Detect which cell encompasses the target text, then output its (X, Y) center coordinate. 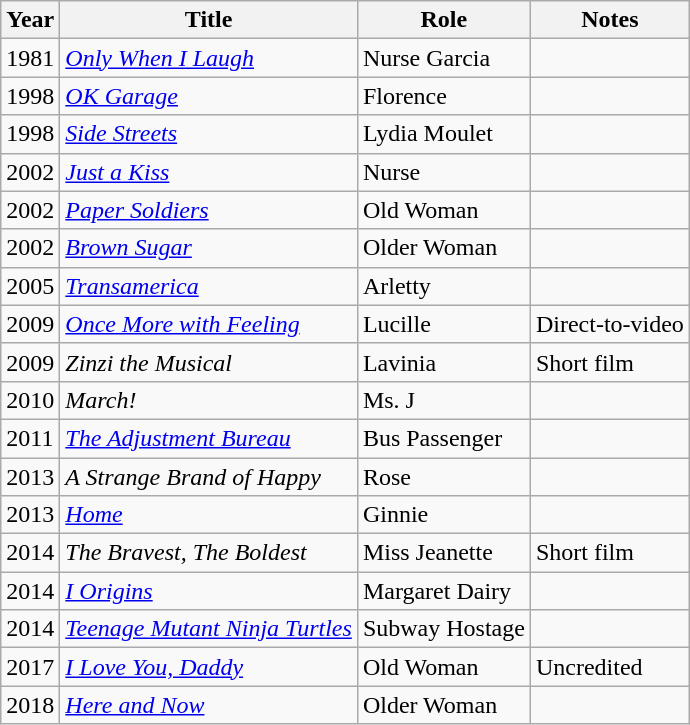
Once More with Feeling (209, 324)
Bus Passenger (444, 438)
Side Streets (209, 134)
I Origins (209, 591)
Arletty (444, 286)
Home (209, 515)
Lucille (444, 324)
Year (30, 20)
Paper Soldiers (209, 210)
Nurse Garcia (444, 58)
Subway Hostage (444, 629)
Title (209, 20)
Lavinia (444, 362)
Notes (610, 20)
Margaret Dairy (444, 591)
Here and Now (209, 705)
Rose (444, 477)
Zinzi the Musical (209, 362)
I Love You, Daddy (209, 667)
OK Garage (209, 96)
March! (209, 400)
Brown Sugar (209, 248)
Miss Jeanette (444, 553)
1981 (30, 58)
Lydia Moulet (444, 134)
Florence (444, 96)
Uncredited (610, 667)
2018 (30, 705)
Ginnie (444, 515)
Only When I Laugh (209, 58)
Role (444, 20)
The Bravest, The Boldest (209, 553)
Ms. J (444, 400)
Direct-to-video (610, 324)
2010 (30, 400)
Just a Kiss (209, 172)
A Strange Brand of Happy (209, 477)
2005 (30, 286)
The Adjustment Bureau (209, 438)
Teenage Mutant Ninja Turtles (209, 629)
2017 (30, 667)
Transamerica (209, 286)
2011 (30, 438)
Nurse (444, 172)
